For the text-containing cell, return its midpoint in [x, y] coordinate format. 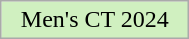
Men's CT 2024 [95, 20]
